Detect which cell encompasses the target text, then output its [x, y] center coordinate. 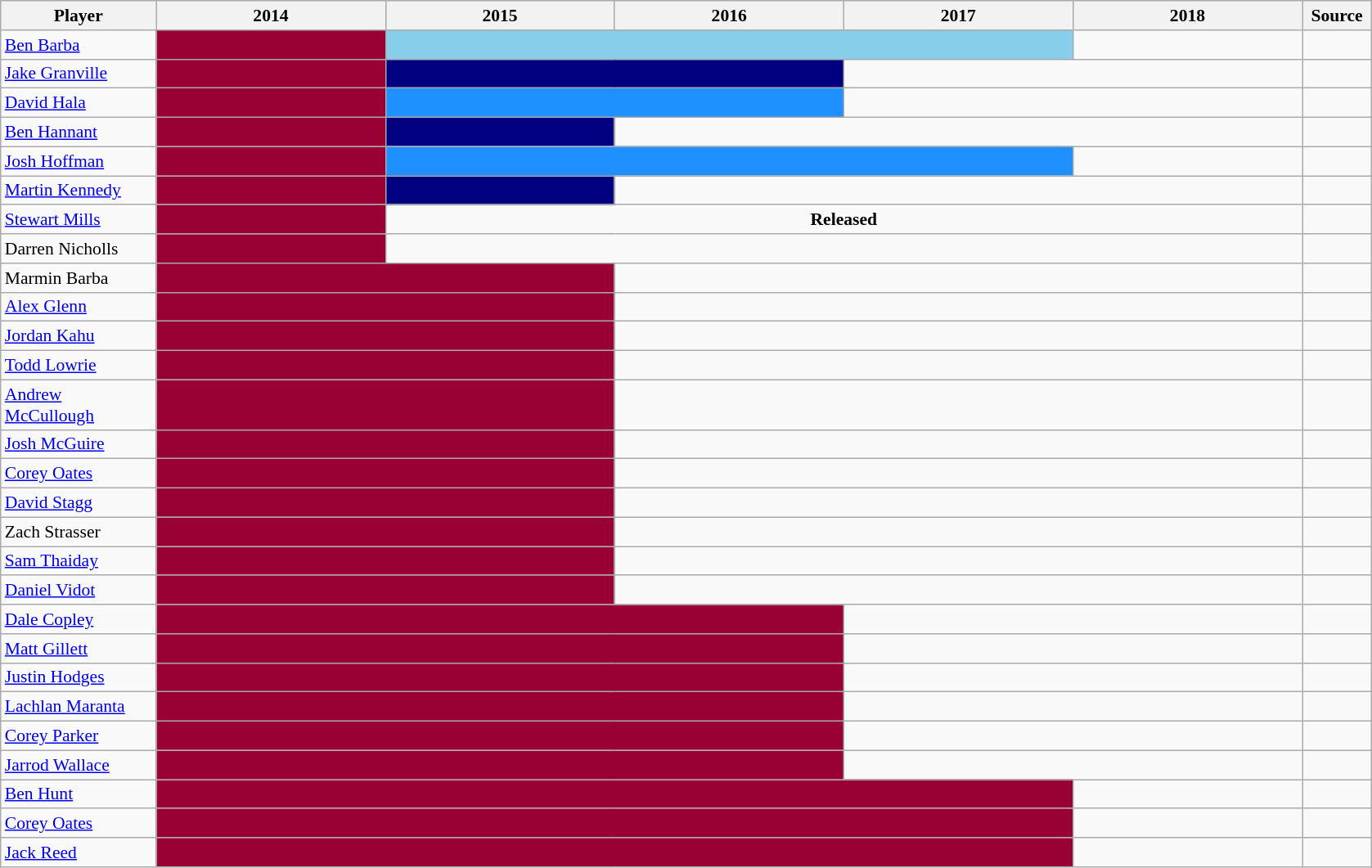
Martin Kennedy [79, 191]
Ben Hannant [79, 133]
2017 [958, 16]
2016 [729, 16]
Alex Glenn [79, 307]
Andrew McCullough [79, 404]
2018 [1187, 16]
Darren Nicholls [79, 249]
Marmin Barba [79, 278]
Josh McGuire [79, 444]
Ben Hunt [79, 794]
Stewart Mills [79, 220]
Corey Parker [79, 736]
Zach Strasser [79, 532]
Sam Thaiday [79, 561]
Daniel Vidot [79, 591]
Lachlan Maranta [79, 707]
David Hala [79, 103]
Player [79, 16]
2014 [271, 16]
Justin Hodges [79, 677]
Released [843, 220]
Jordan Kahu [79, 336]
Jack Reed [79, 852]
Todd Lowrie [79, 366]
Jake Granville [79, 74]
Ben Barba [79, 45]
David Stagg [79, 503]
Dale Copley [79, 619]
Matt Gillett [79, 649]
2015 [500, 16]
Josh Hoffman [79, 161]
Source [1337, 16]
Jarrod Wallace [79, 765]
